Provide the (x, y) coordinate of the cell's center where the given text is located.  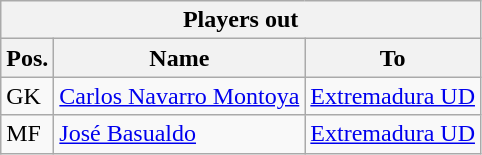
GK (28, 96)
Name (180, 58)
To (393, 58)
Carlos Navarro Montoya (180, 96)
José Basualdo (180, 134)
Pos. (28, 58)
Players out (241, 20)
MF (28, 134)
